Locate the cell with the specified text and output its (x, y) center coordinate. 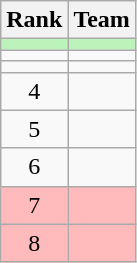
4 (34, 91)
6 (34, 167)
7 (34, 205)
Team (102, 20)
5 (34, 129)
8 (34, 243)
Rank (34, 20)
